Detect which cell encompasses the target text, then output its [X, Y] center coordinate. 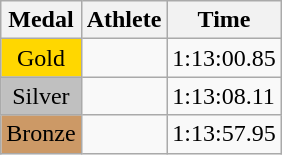
Time [224, 20]
Athlete [124, 20]
1:13:57.95 [224, 134]
1:13:00.85 [224, 58]
Silver [41, 96]
1:13:08.11 [224, 96]
Medal [41, 20]
Gold [41, 58]
Bronze [41, 134]
